Find where the given text appears and provide that cell's center as [X, Y] coordinate. 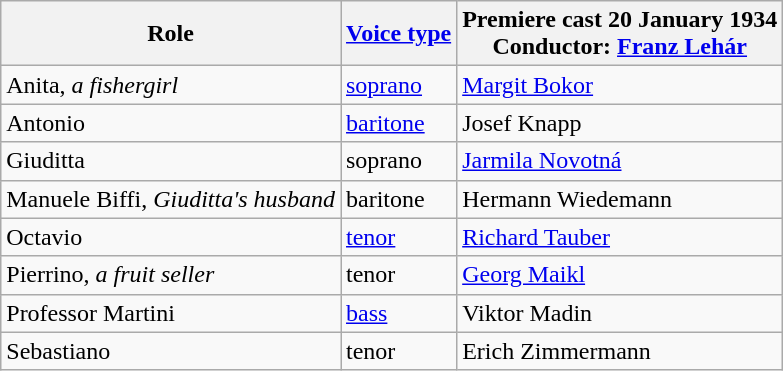
Manuele Biffi, Giuditta's husband [171, 199]
Viktor Madin [620, 313]
Antonio [171, 123]
Richard Tauber [620, 237]
Pierrino, a fruit seller [171, 275]
Anita, a fishergirl [171, 85]
Hermann Wiedemann [620, 199]
Professor Martini [171, 313]
Josef Knapp [620, 123]
bass [398, 313]
Premiere cast 20 January 1934Conductor: Franz Lehár [620, 34]
Georg Maikl [620, 275]
Margit Bokor [620, 85]
Sebastiano [171, 351]
Octavio [171, 237]
Erich Zimmermann [620, 351]
Voice type [398, 34]
Role [171, 34]
Giuditta [171, 161]
Jarmila Novotná [620, 161]
